Pinpoint the cell where the given text exists, returning its [X, Y] midpoint coordinate. 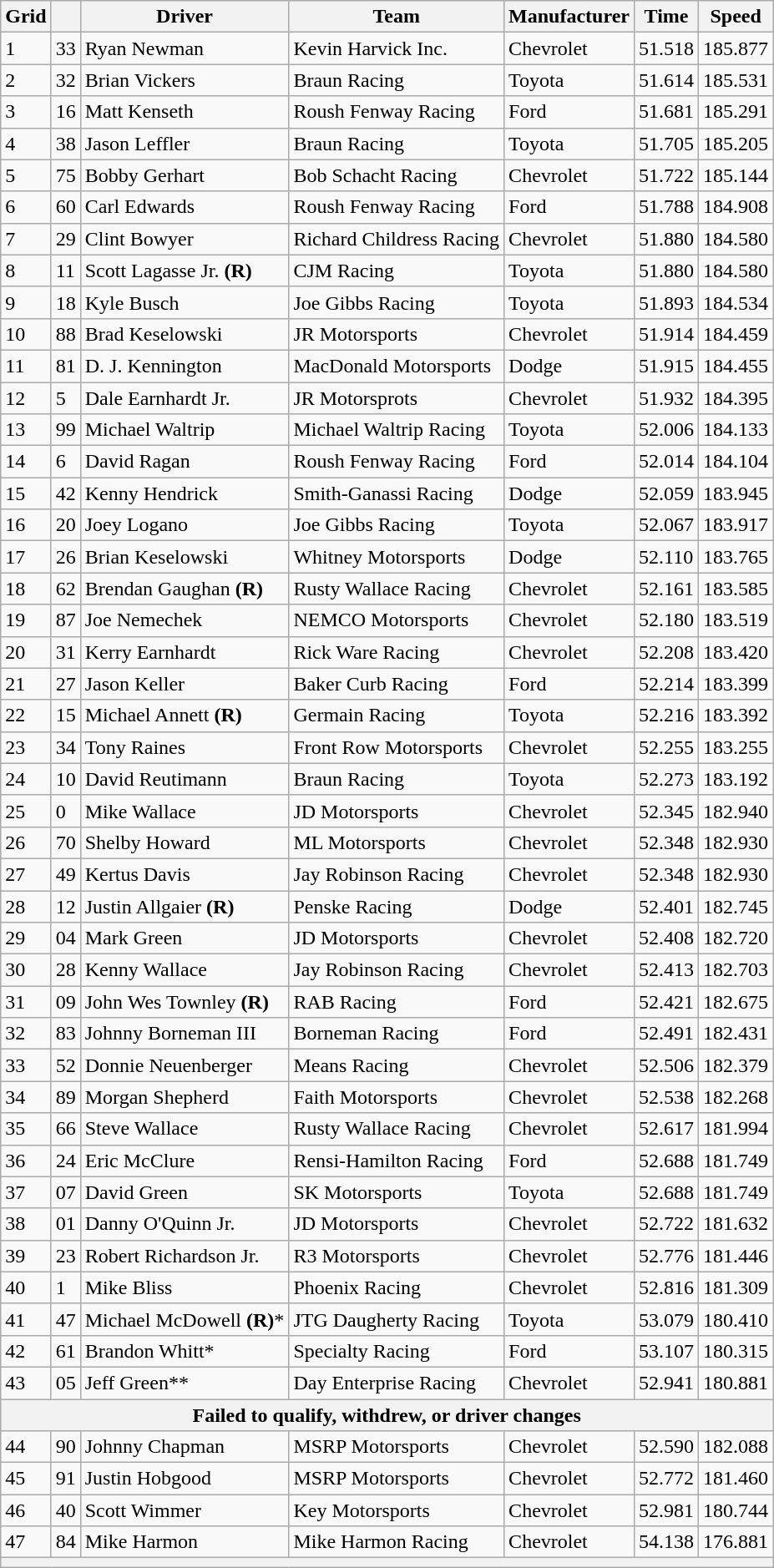
41 [26, 1319]
46 [26, 1510]
90 [65, 1447]
52.006 [666, 430]
NEMCO Motorsports [397, 620]
84 [65, 1542]
51.788 [666, 207]
52.506 [666, 1065]
183.192 [736, 779]
Bobby Gerhart [185, 175]
176.881 [736, 1542]
07 [65, 1192]
182.268 [736, 1097]
Joey Logano [185, 525]
Jeff Green** [185, 1383]
0 [65, 811]
Kevin Harvick Inc. [397, 48]
184.104 [736, 462]
182.088 [736, 1447]
Driver [185, 17]
Manufacturer [569, 17]
Brian Vickers [185, 80]
88 [65, 334]
Rensi-Hamilton Racing [397, 1161]
Steve Wallace [185, 1129]
181.460 [736, 1479]
Mike Harmon [185, 1542]
8 [26, 271]
01 [65, 1224]
180.744 [736, 1510]
Brendan Gaughan (R) [185, 589]
Germain Racing [397, 716]
2 [26, 80]
Key Motorsports [397, 1510]
181.994 [736, 1129]
62 [65, 589]
09 [65, 1002]
185.531 [736, 80]
Means Racing [397, 1065]
SK Motorsports [397, 1192]
Michael Annett (R) [185, 716]
Morgan Shepherd [185, 1097]
52.776 [666, 1256]
52.180 [666, 620]
Mike Bliss [185, 1287]
185.877 [736, 48]
Kerry Earnhardt [185, 652]
Jason Keller [185, 684]
Jason Leffler [185, 144]
182.379 [736, 1065]
52.816 [666, 1287]
51.518 [666, 48]
Team [397, 17]
Brandon Whitt* [185, 1351]
183.765 [736, 557]
185.205 [736, 144]
52.067 [666, 525]
183.392 [736, 716]
184.908 [736, 207]
Time [666, 17]
Failed to qualify, withdrew, or driver changes [387, 1415]
52.255 [666, 747]
25 [26, 811]
53.107 [666, 1351]
53.079 [666, 1319]
182.675 [736, 1002]
183.519 [736, 620]
183.917 [736, 525]
Front Row Motorsports [397, 747]
Matt Kenseth [185, 112]
87 [65, 620]
180.881 [736, 1383]
52.345 [666, 811]
04 [65, 938]
52.722 [666, 1224]
180.315 [736, 1351]
30 [26, 970]
182.703 [736, 970]
Danny O'Quinn Jr. [185, 1224]
52.110 [666, 557]
Whitney Motorsports [397, 557]
83 [65, 1034]
183.585 [736, 589]
Speed [736, 17]
51.722 [666, 175]
54.138 [666, 1542]
52.408 [666, 938]
52.617 [666, 1129]
184.459 [736, 334]
185.291 [736, 112]
9 [26, 302]
JR Motorsprots [397, 398]
52 [65, 1065]
Phoenix Racing [397, 1287]
7 [26, 239]
Specialty Racing [397, 1351]
184.455 [736, 366]
John Wes Townley (R) [185, 1002]
184.133 [736, 430]
43 [26, 1383]
183.399 [736, 684]
60 [65, 207]
17 [26, 557]
22 [26, 716]
4 [26, 144]
CJM Racing [397, 271]
Scott Lagasse Jr. (R) [185, 271]
51.614 [666, 80]
Johnny Chapman [185, 1447]
Kenny Wallace [185, 970]
3 [26, 112]
52.590 [666, 1447]
Baker Curb Racing [397, 684]
RAB Racing [397, 1002]
51.705 [666, 144]
05 [65, 1383]
Shelby Howard [185, 842]
13 [26, 430]
Michael Waltrip [185, 430]
52.059 [666, 493]
Borneman Racing [397, 1034]
Justin Allgaier (R) [185, 906]
Carl Edwards [185, 207]
Penske Racing [397, 906]
JR Motorsports [397, 334]
182.745 [736, 906]
JTG Daugherty Racing [397, 1319]
52.981 [666, 1510]
Michael Waltrip Racing [397, 430]
David Green [185, 1192]
Tony Raines [185, 747]
81 [65, 366]
99 [65, 430]
Mike Wallace [185, 811]
Grid [26, 17]
37 [26, 1192]
Justin Hobgood [185, 1479]
185.144 [736, 175]
70 [65, 842]
66 [65, 1129]
Kertus Davis [185, 874]
51.915 [666, 366]
Brian Keselowski [185, 557]
Scott Wimmer [185, 1510]
52.413 [666, 970]
181.309 [736, 1287]
182.940 [736, 811]
David Reutimann [185, 779]
Donnie Neuenberger [185, 1065]
52.273 [666, 779]
52.421 [666, 1002]
61 [65, 1351]
Brad Keselowski [185, 334]
75 [65, 175]
89 [65, 1097]
MacDonald Motorsports [397, 366]
52.491 [666, 1034]
19 [26, 620]
45 [26, 1479]
181.632 [736, 1224]
183.255 [736, 747]
51.681 [666, 112]
Smith-Ganassi Racing [397, 493]
ML Motorsports [397, 842]
Mark Green [185, 938]
39 [26, 1256]
183.420 [736, 652]
David Ragan [185, 462]
21 [26, 684]
51.914 [666, 334]
52.214 [666, 684]
R3 Motorsports [397, 1256]
52.208 [666, 652]
Johnny Borneman III [185, 1034]
182.431 [736, 1034]
Ryan Newman [185, 48]
52.014 [666, 462]
Robert Richardson Jr. [185, 1256]
Eric McClure [185, 1161]
44 [26, 1447]
14 [26, 462]
51.932 [666, 398]
Kenny Hendrick [185, 493]
184.534 [736, 302]
Michael McDowell (R)* [185, 1319]
Richard Childress Racing [397, 239]
180.410 [736, 1319]
Day Enterprise Racing [397, 1383]
Joe Nemechek [185, 620]
Bob Schacht Racing [397, 175]
D. J. Kennington [185, 366]
52.401 [666, 906]
91 [65, 1479]
51.893 [666, 302]
52.538 [666, 1097]
184.395 [736, 398]
Faith Motorsports [397, 1097]
Kyle Busch [185, 302]
Rick Ware Racing [397, 652]
Dale Earnhardt Jr. [185, 398]
52.941 [666, 1383]
35 [26, 1129]
52.216 [666, 716]
36 [26, 1161]
52.161 [666, 589]
Mike Harmon Racing [397, 1542]
181.446 [736, 1256]
182.720 [736, 938]
52.772 [666, 1479]
49 [65, 874]
Clint Bowyer [185, 239]
183.945 [736, 493]
